Detect which cell encompasses the target text, then output its [x, y] center coordinate. 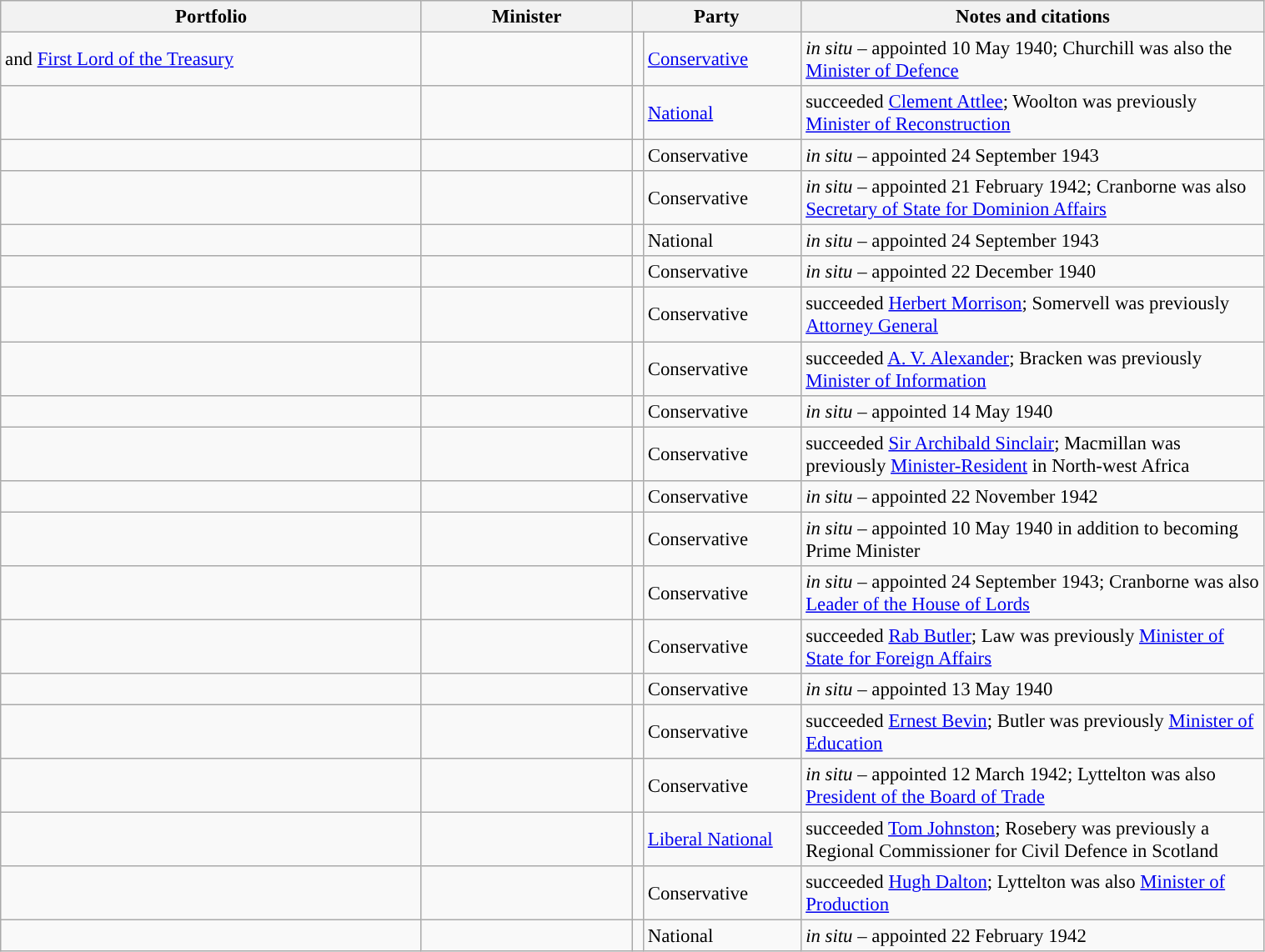
in situ – appointed 21 February 1942; Cranborne was also Secretary of State for Dominion Affairs [1032, 198]
Portfolio [212, 17]
in situ – appointed 10 May 1940; Churchill was also the Minister of Defence [1032, 60]
in situ – appointed 22 February 1942 [1032, 936]
succeeded Clement Attlee; Woolton was previously Minister of Reconstruction [1032, 113]
in situ – appointed 22 November 1942 [1032, 496]
in situ – appointed 22 December 1940 [1032, 273]
in situ – appointed 24 September 1943; Cranborne was also Leader of the House of Lords [1032, 594]
in situ – appointed 13 May 1940 [1032, 689]
and First Lord of the Treasury [212, 60]
succeeded Herbert Morrison; Somervell was previously Attorney General [1032, 315]
in situ – appointed 10 May 1940 in addition to becoming Prime Minister [1032, 539]
succeeded Rab Butler; Law was previously Minister of State for Foreign Affairs [1032, 647]
Party [717, 17]
Minister [526, 17]
succeeded A. V. Alexander; Bracken was previously Minister of Information [1032, 368]
Notes and citations [1032, 17]
in situ – appointed 12 March 1942; Lyttelton was also President of the Board of Trade [1032, 785]
succeeded Ernest Bevin; Butler was previously Minister of Education [1032, 732]
succeeded Hugh Dalton; Lyttelton was also Minister of Production [1032, 894]
succeeded Tom Johnston; Rosebery was previously a Regional Commissioner for Civil Defence in Scotland [1032, 840]
Liberal National [722, 840]
in situ – appointed 14 May 1940 [1032, 411]
succeeded Sir Archibald Sinclair; Macmillan was previously Minister-Resident in North-west Africa [1032, 453]
